Detect which cell encompasses the target text, then output its (X, Y) center coordinate. 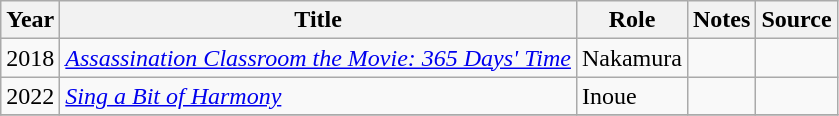
Assassination Classroom the Movie: 365 Days' Time (318, 58)
2018 (30, 58)
Year (30, 20)
Role (632, 20)
Sing a Bit of Harmony (318, 96)
Source (796, 20)
Title (318, 20)
Notes (721, 20)
2022 (30, 96)
Nakamura (632, 58)
Inoue (632, 96)
